Determine the [x, y] coordinate at the center of the cell enclosing the given text.  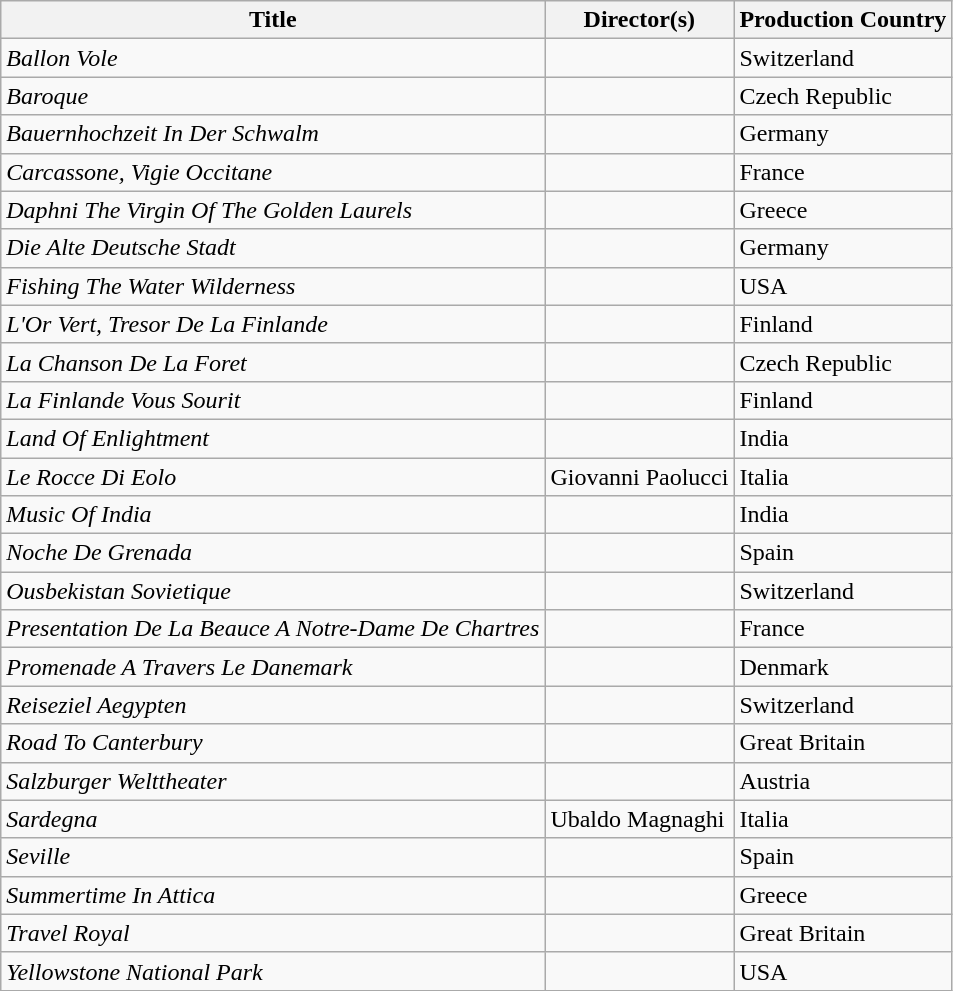
Presentation De La Beauce A Notre-Dame De Chartres [273, 629]
Daphni The Virgin Of The Golden Laurels [273, 210]
Ballon Vole [273, 58]
Reiseziel Aegypten [273, 705]
Director(s) [640, 20]
Denmark [843, 667]
L'Or Vert, Tresor De La Finlande [273, 324]
Bauernhochzeit In Der Schwalm [273, 134]
Carcassone, Vigie Occitane [273, 172]
Summertime In Attica [273, 895]
Travel Royal [273, 933]
Baroque [273, 96]
Promenade A Travers Le Danemark [273, 667]
Ousbekistan Sovietique [273, 591]
Le Rocce Di Eolo [273, 477]
Yellowstone National Park [273, 971]
Ubaldo Magnaghi [640, 819]
La Chanson De La Foret [273, 362]
Fishing The Water Wilderness [273, 286]
Sardegna [273, 819]
Land Of Enlightment [273, 438]
Music Of India [273, 515]
Austria [843, 781]
Road To Canterbury [273, 743]
Die Alte Deutsche Stadt [273, 248]
Production Country [843, 20]
La Finlande Vous Sourit [273, 400]
Title [273, 20]
Salzburger Welttheater [273, 781]
Giovanni Paolucci [640, 477]
Seville [273, 857]
Noche De Grenada [273, 553]
